Detect which cell encompasses the target text, then output its [x, y] center coordinate. 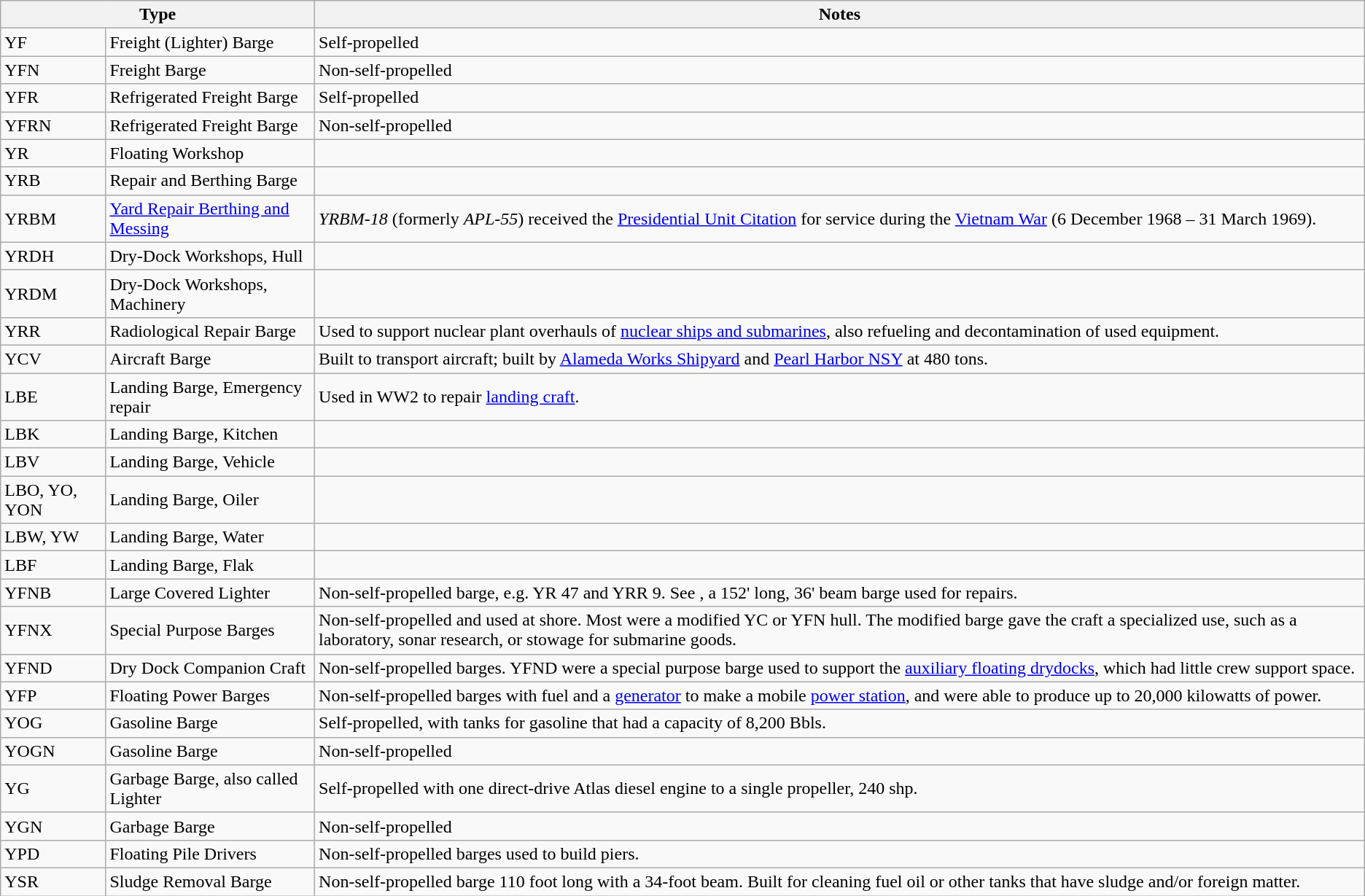
Used in WW2 to repair landing craft. [840, 397]
Non-self-propelled barges with fuel and a generator to make a mobile power station, and were able to produce up to 20,000 kilowatts of power. [840, 696]
YRR [53, 331]
Self-propelled with one direct-drive Atlas diesel engine to a single propeller, 240 shp. [840, 789]
Dry-Dock Workshops, Hull [210, 256]
YFRN [53, 125]
Landing Barge, Flak [210, 565]
Landing Barge, Oiler [210, 500]
YFN [53, 70]
YFR [53, 98]
LBO, YO, YON [53, 500]
YRB [53, 181]
YRBM [53, 219]
LBV [53, 462]
YG [53, 789]
Non-self-propelled barge, e.g. YR 47 and YRR 9. See , a 152' long, 36' beam barge used for repairs. [840, 593]
Landing Barge, Water [210, 537]
Special Purpose Barges [210, 630]
Non-self-propelled barges. YFND were a special purpose barge used to support the auxiliary floating drydocks, which had little crew support space. [840, 668]
Garbage Barge [210, 826]
YRDH [53, 256]
LBK [53, 435]
LBF [53, 565]
YRBM-18 (formerly APL-55) received the Presidential Unit Citation for service during the Vietnam War (6 December 1968 – 31 March 1969). [840, 219]
Landing Barge, Kitchen [210, 435]
Non-self-propelled barges used to build piers. [840, 854]
YFND [53, 668]
YOGN [53, 751]
Large Covered Lighter [210, 593]
Aircraft Barge [210, 359]
YOG [53, 723]
Freight Barge [210, 70]
Floating Pile Drivers [210, 854]
Self-propelled, with tanks for gasoline that had a capacity of 8,200 Bbls. [840, 723]
YFP [53, 696]
Built to transport aircraft; built by Alameda Works Shipyard and Pearl Harbor NSY at 480 tons. [840, 359]
YR [53, 153]
Landing Barge, Vehicle [210, 462]
YPD [53, 854]
Dry Dock Companion Craft [210, 668]
Used to support nuclear plant overhauls of nuclear ships and submarines, also refueling and decontamination of used equipment. [840, 331]
YSR [53, 881]
YF [53, 42]
Notes [840, 15]
Sludge Removal Barge [210, 881]
Repair and Berthing Barge [210, 181]
YFNB [53, 593]
Floating Workshop [210, 153]
YCV [53, 359]
YFNX [53, 630]
LBE [53, 397]
LBW, YW [53, 537]
Yard Repair Berthing and Messing [210, 219]
Landing Barge, Emergency repair [210, 397]
Non-self-propelled barge 110 foot long with a 34-foot beam. Built for cleaning fuel oil or other tanks that have sludge and/or foreign matter. [840, 881]
YGN [53, 826]
Freight (Lighter) Barge [210, 42]
Radiological Repair Barge [210, 331]
Dry-Dock Workshops, Machinery [210, 293]
YRDM [53, 293]
Floating Power Barges [210, 696]
Type [157, 15]
Garbage Barge, also called Lighter [210, 789]
